Return the (X, Y) coordinate for the center point of the cell that contains the specified text.  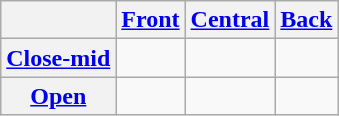
Central (230, 20)
Close-mid (58, 58)
Front (150, 20)
Back (306, 20)
Open (58, 96)
